Scan for the cell matching the given text and deliver its (X, Y) coordinate at center. 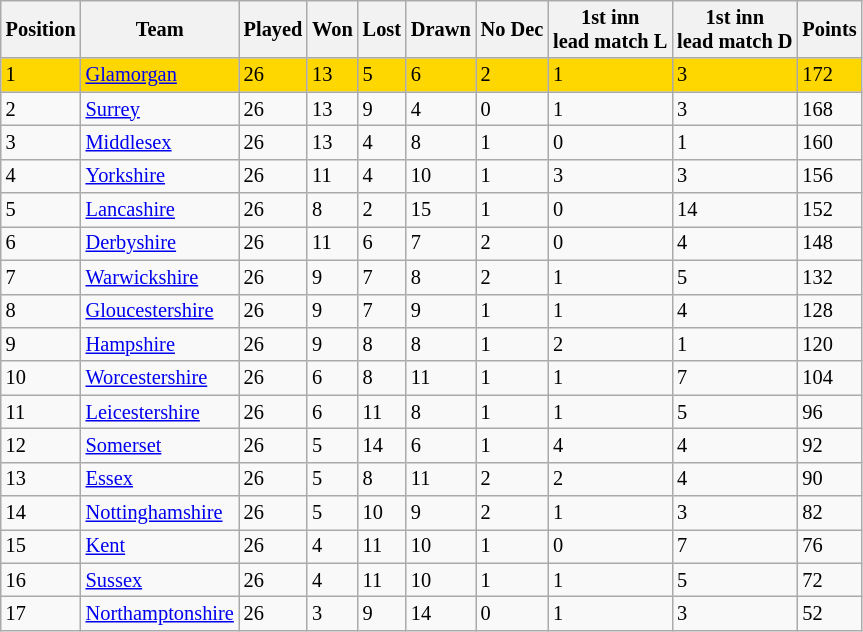
52 (829, 613)
Northamptonshire (160, 613)
Somerset (160, 445)
Lancashire (160, 210)
Played (274, 29)
Drawn (441, 29)
Warwickshire (160, 277)
Yorkshire (160, 176)
Sussex (160, 580)
17 (41, 613)
Surrey (160, 109)
12 (41, 445)
72 (829, 580)
Glamorgan (160, 75)
168 (829, 109)
Nottinghamshire (160, 513)
148 (829, 243)
172 (829, 75)
Essex (160, 479)
16 (41, 580)
Won (332, 29)
1st innlead match D (734, 29)
Position (41, 29)
128 (829, 311)
Team (160, 29)
152 (829, 210)
82 (829, 513)
Derbyshire (160, 243)
Middlesex (160, 142)
Leicestershire (160, 412)
156 (829, 176)
76 (829, 546)
132 (829, 277)
Gloucestershire (160, 311)
No Dec (512, 29)
120 (829, 344)
Lost (382, 29)
Points (829, 29)
1st innlead match L (610, 29)
Kent (160, 546)
92 (829, 445)
160 (829, 142)
90 (829, 479)
Hampshire (160, 344)
Worcestershire (160, 378)
104 (829, 378)
96 (829, 412)
